Extract the [X, Y] coordinate from the center of the cell holding the provided text.  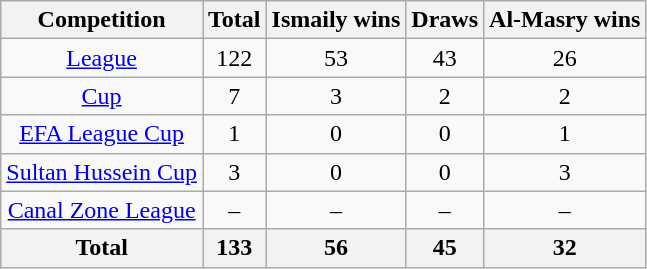
133 [234, 248]
26 [565, 58]
45 [445, 248]
EFA League Cup [102, 134]
Cup [102, 96]
Draws [445, 20]
League [102, 58]
122 [234, 58]
Competition [102, 20]
43 [445, 58]
32 [565, 248]
Al-Masry wins [565, 20]
Canal Zone League [102, 210]
53 [336, 58]
56 [336, 248]
7 [234, 96]
Ismaily wins [336, 20]
Sultan Hussein Cup [102, 172]
